Pinpoint the cell where the given text exists, returning its [x, y] midpoint coordinate. 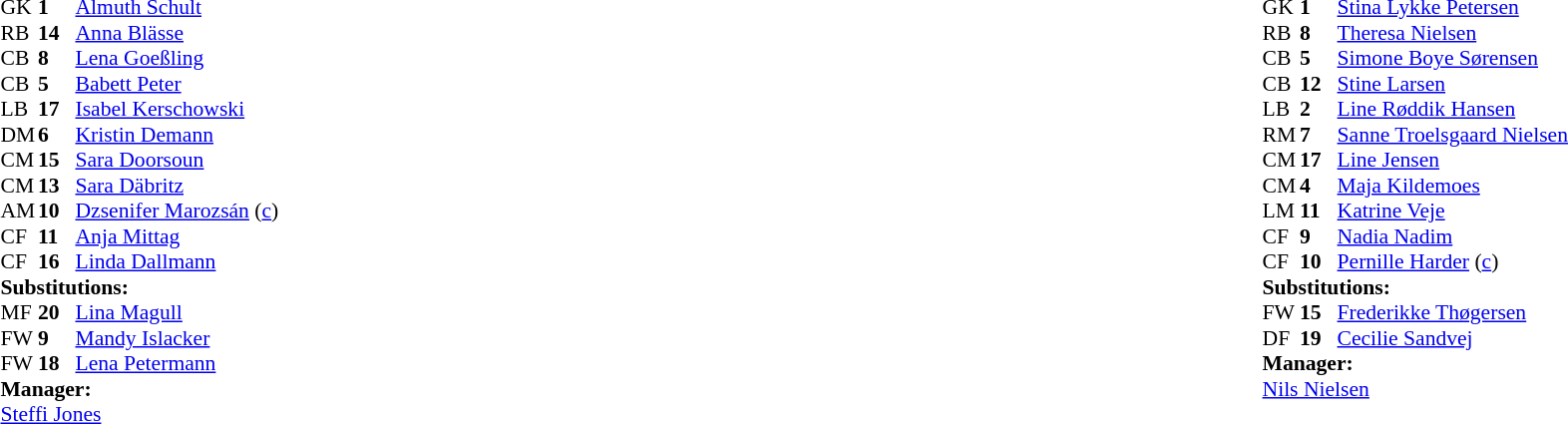
19 [1319, 338]
18 [57, 364]
Sara Däbritz [178, 186]
Lena Goeßling [178, 59]
14 [57, 33]
Line Røddik Hansen [1452, 109]
Nadia Nadim [1452, 236]
7 [1319, 135]
Anna Blässe [178, 33]
20 [57, 312]
MF [19, 312]
Sanne Troelsgaard Nielsen [1452, 135]
Sara Doorsoun [178, 161]
Nils Nielsen [1415, 389]
Simone Boye Sørensen [1452, 59]
LM [1282, 211]
DF [1282, 338]
Line Jensen [1452, 161]
13 [57, 186]
Lena Petermann [178, 364]
Katrine Veje [1452, 211]
2 [1319, 109]
Maja Kildemoes [1452, 186]
AM [19, 211]
Kristin Demann [178, 135]
Anja Mittag [178, 236]
Stine Larsen [1452, 84]
4 [1319, 186]
Babett Peter [178, 84]
Theresa Nielsen [1452, 33]
DM [19, 135]
12 [1319, 84]
Isabel Kerschowski [178, 109]
Dzsenifer Marozsán (c) [178, 211]
Cecilie Sandvej [1452, 338]
16 [57, 262]
RM [1282, 135]
Pernille Harder (c) [1452, 262]
6 [57, 135]
Mandy Islacker [178, 338]
Frederikke Thøgersen [1452, 312]
Lina Magull [178, 312]
Linda Dallmann [178, 262]
